For the text-containing cell, return its midpoint in [x, y] coordinate format. 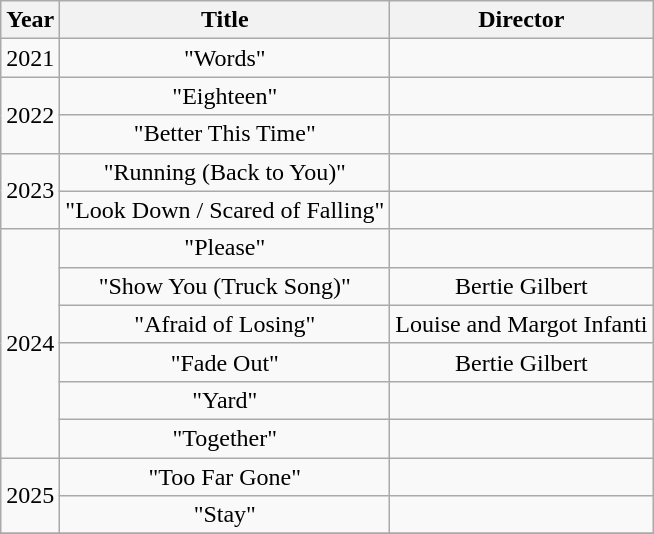
"Eighteen" [225, 96]
2025 [30, 496]
"Yard" [225, 400]
2023 [30, 191]
Director [522, 20]
2024 [30, 343]
"Look Down / Scared of Falling" [225, 210]
"Please" [225, 248]
"Together" [225, 438]
2022 [30, 115]
2021 [30, 58]
"Fade Out" [225, 362]
"Better This Time" [225, 134]
Year [30, 20]
"Show You (Truck Song)" [225, 286]
"Too Far Gone" [225, 477]
"Running (Back to You)" [225, 172]
"Afraid of Losing" [225, 324]
"Stay" [225, 515]
Louise and Margot Infanti [522, 324]
"Words" [225, 58]
Title [225, 20]
